Extract the [x, y] coordinate from the center of the cell holding the provided text.  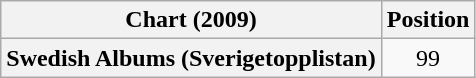
99 [428, 58]
Position [428, 20]
Chart (2009) [191, 20]
Swedish Albums (Sverigetopplistan) [191, 58]
